Detect which cell encompasses the target text, then output its [X, Y] center coordinate. 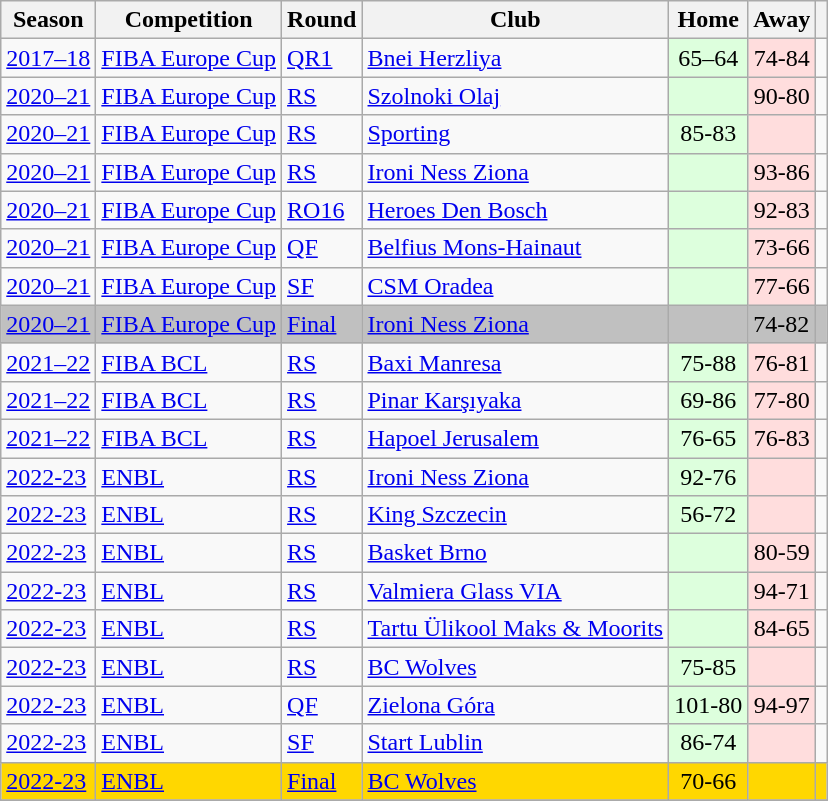
Szolnoki Olaj [516, 96]
CSM Oradea [516, 286]
94-97 [782, 705]
76-81 [782, 362]
90-80 [782, 96]
85-83 [708, 134]
Baxi Manresa [516, 362]
Season [48, 20]
73-66 [782, 248]
Pinar Karşıyaka [516, 400]
Tartu Ülikool Maks & Moorits [516, 629]
Basket Brno [516, 553]
84-65 [782, 629]
76-83 [782, 438]
74-84 [782, 58]
Round [322, 20]
RO16 [322, 210]
QR1 [322, 58]
76-65 [708, 438]
75-88 [708, 362]
77-80 [782, 400]
Belfius Mons-Hainaut [516, 248]
Sporting [516, 134]
69-86 [708, 400]
Competition [189, 20]
74-82 [782, 324]
Away [782, 20]
Home [708, 20]
56-72 [708, 515]
101-80 [708, 705]
70-66 [708, 781]
2017–18 [48, 58]
Start Lublin [516, 743]
Bnei Herzliya [516, 58]
94-71 [782, 591]
86-74 [708, 743]
92-83 [782, 210]
75-85 [708, 667]
Club [516, 20]
65–64 [708, 58]
Heroes Den Bosch [516, 210]
Hapoel Jerusalem [516, 438]
Valmiera Glass VIA [516, 591]
King Szczecin [516, 515]
Zielona Góra [516, 705]
93-86 [782, 172]
92-76 [708, 477]
80-59 [782, 553]
77-66 [782, 286]
